Find where the given text appears and provide that cell's center as [x, y] coordinate. 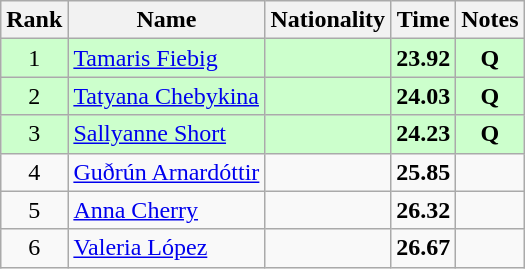
26.67 [424, 248]
4 [34, 172]
6 [34, 248]
1 [34, 58]
24.23 [424, 134]
25.85 [424, 172]
Notes [490, 20]
2 [34, 96]
5 [34, 210]
Anna Cherry [166, 210]
Tamaris Fiebig [166, 58]
Sallyanne Short [166, 134]
26.32 [424, 210]
Valeria López [166, 248]
3 [34, 134]
Tatyana Chebykina [166, 96]
23.92 [424, 58]
Rank [34, 20]
Guðrún Arnardóttir [166, 172]
Time [424, 20]
Nationality [328, 20]
24.03 [424, 96]
Name [166, 20]
